Pinpoint the cell where the given text exists, returning its [X, Y] midpoint coordinate. 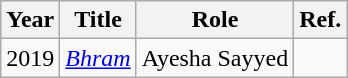
Ref. [320, 20]
Ayesha Sayyed [215, 58]
Bhram [98, 58]
2019 [30, 58]
Role [215, 20]
Title [98, 20]
Year [30, 20]
